Search for the cell housing the specified text and yield its (x, y) center coordinate. 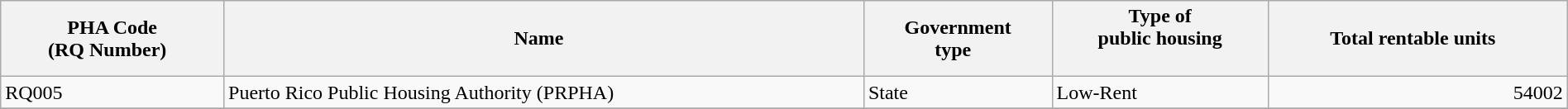
Type ofpublic housing (1159, 39)
State (958, 92)
Puerto Rico Public Housing Authority (PRPHA) (544, 92)
54002 (1417, 92)
PHA Code(RQ Number) (112, 39)
Total rentable units (1417, 39)
RQ005 (112, 92)
Low-Rent (1159, 92)
Name (544, 39)
Governmenttype (958, 39)
